Identify which cell holds the provided text, then report its [X, Y] central coordinate. 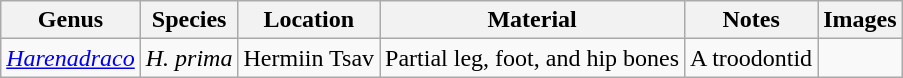
Partial leg, foot, and hip bones [532, 58]
Images [860, 20]
Harenadraco [71, 58]
A troodontid [752, 58]
Species [189, 20]
Location [309, 20]
Genus [71, 20]
Material [532, 20]
Notes [752, 20]
Hermiin Tsav [309, 58]
H. prima [189, 58]
